Identify which cell holds the provided text, then report its [X, Y] central coordinate. 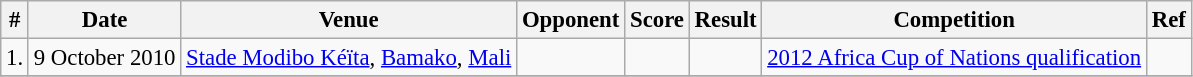
2012 Africa Cup of Nations qualification [954, 58]
Venue [349, 20]
Opponent [571, 20]
# [15, 20]
Competition [954, 20]
1. [15, 58]
Result [726, 20]
Ref [1168, 20]
Date [104, 20]
Stade Modibo Kéïta, Bamako, Mali [349, 58]
9 October 2010 [104, 58]
Score [658, 20]
